Identify which cell holds the provided text, then report its [x, y] central coordinate. 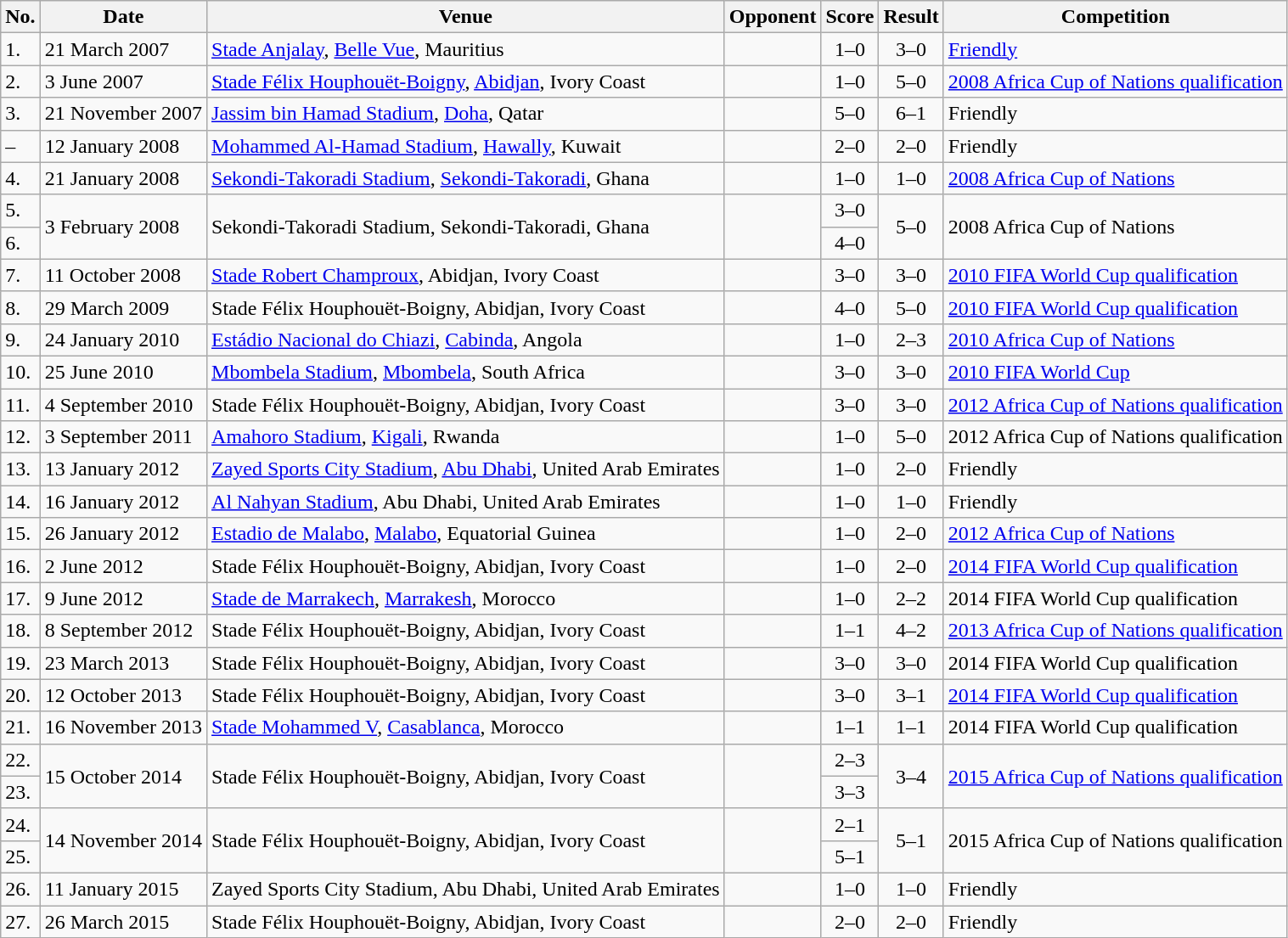
21 March 2007 [123, 49]
4. [20, 178]
Amahoro Stadium, Kigali, Rwanda [466, 437]
Estadio de Malabo, Malabo, Equatorial Guinea [466, 534]
2013 Africa Cup of Nations qualification [1116, 631]
26 January 2012 [123, 534]
4 September 2010 [123, 405]
2–2 [911, 598]
2012 Africa Cup of Nations [1116, 534]
27. [20, 921]
2–1 [850, 824]
15. [20, 534]
Competition [1116, 17]
6. [20, 243]
Opponent [773, 17]
17. [20, 598]
Stade Mohammed V, Casablanca, Morocco [466, 727]
16 November 2013 [123, 727]
8. [20, 307]
4–2 [911, 631]
9 June 2012 [123, 598]
24 January 2010 [123, 340]
12. [20, 437]
16 January 2012 [123, 502]
– [20, 146]
23. [20, 792]
19. [20, 663]
22. [20, 760]
10. [20, 372]
Stade Anjalay, Belle Vue, Mauritius [466, 49]
2008 Africa Cup of Nations qualification [1116, 81]
3 June 2007 [123, 81]
Stade Robert Champroux, Abidjan, Ivory Coast [466, 275]
11 January 2015 [123, 889]
23 March 2013 [123, 663]
24. [20, 824]
21 November 2007 [123, 114]
5. [20, 211]
3–1 [911, 695]
Stade de Marrakech, Marrakesh, Morocco [466, 598]
Estádio Nacional do Chiazi, Cabinda, Angola [466, 340]
2010 Africa Cup of Nations [1116, 340]
20. [20, 695]
11 October 2008 [123, 275]
3 September 2011 [123, 437]
25. [20, 857]
Mohammed Al-Hamad Stadium, Hawally, Kuwait [466, 146]
Mbombela Stadium, Mbombela, South Africa [466, 372]
6–1 [911, 114]
14 November 2014 [123, 840]
2010 FIFA World Cup [1116, 372]
Venue [466, 17]
8 September 2012 [123, 631]
12 January 2008 [123, 146]
13. [20, 469]
21. [20, 727]
7. [20, 275]
1. [20, 49]
21 January 2008 [123, 178]
2. [20, 81]
18. [20, 631]
Result [911, 17]
25 June 2010 [123, 372]
16. [20, 566]
Jassim bin Hamad Stadium, Doha, Qatar [466, 114]
No. [20, 17]
29 March 2009 [123, 307]
15 October 2014 [123, 776]
2 June 2012 [123, 566]
14. [20, 502]
13 January 2012 [123, 469]
Al Nahyan Stadium, Abu Dhabi, United Arab Emirates [466, 502]
3. [20, 114]
11. [20, 405]
Score [850, 17]
26. [20, 889]
26 March 2015 [123, 921]
3–4 [911, 776]
9. [20, 340]
12 October 2013 [123, 695]
3 February 2008 [123, 227]
3–3 [850, 792]
Date [123, 17]
